Provide the [X, Y] coordinate of the cell's center where the given text is located.  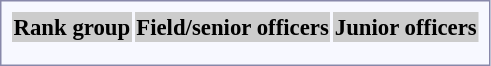
Rank group [72, 27]
Field/senior officers [233, 27]
Junior officers [406, 27]
